Locate the cell with the specified text and output its (x, y) center coordinate. 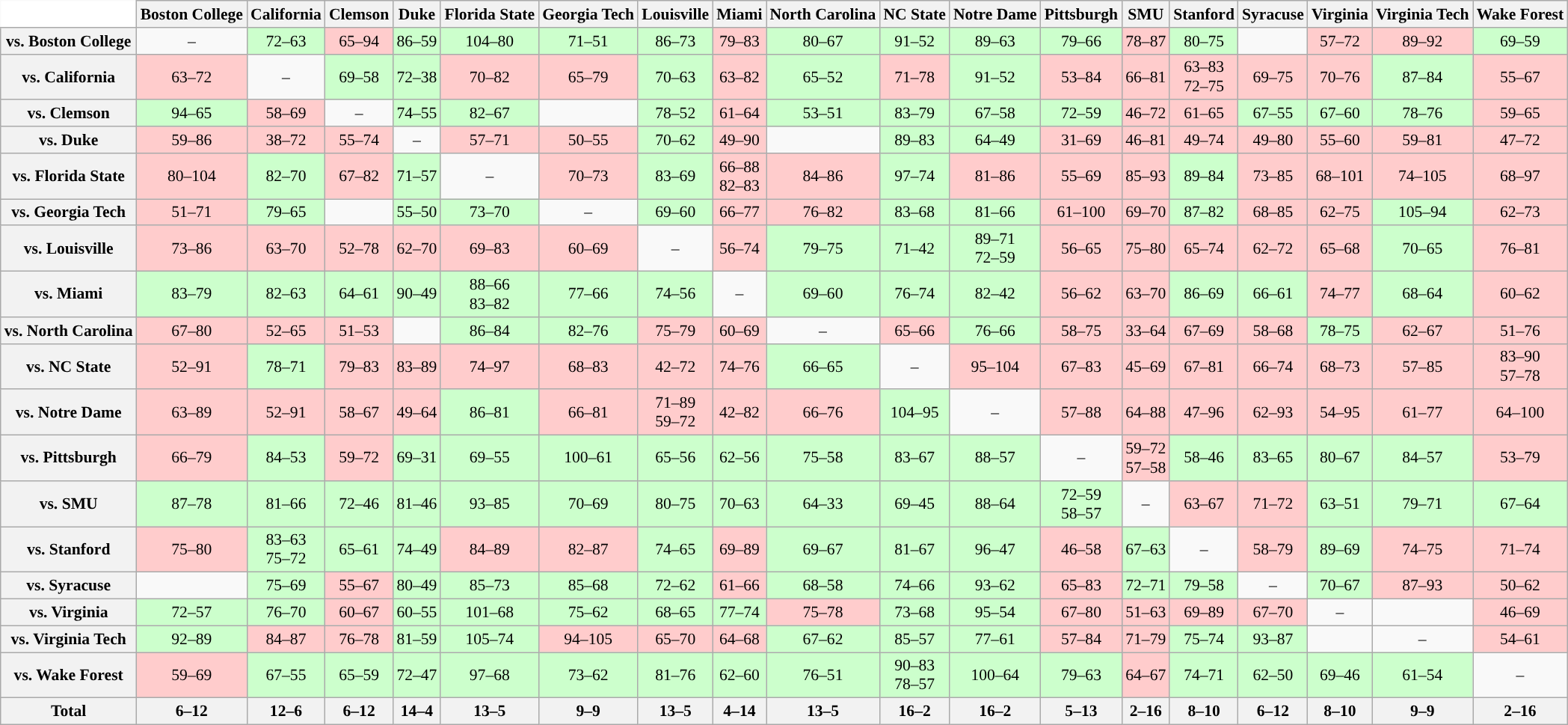
86–59 (416, 41)
62–93 (1273, 413)
70–67 (1340, 586)
88–57 (995, 458)
88–6683–82 (489, 295)
70–73 (588, 177)
76–78 (359, 639)
65–94 (359, 41)
52–78 (359, 248)
71–79 (1146, 639)
67–69 (1204, 331)
vs. Duke (69, 140)
78–71 (286, 367)
72–38 (416, 76)
55–74 (359, 140)
74–105 (1422, 177)
81–86 (995, 177)
83–68 (914, 212)
74–75 (1422, 549)
59–7257–58 (1146, 458)
38–72 (286, 140)
67–62 (823, 639)
97–68 (489, 675)
65–70 (675, 639)
86–81 (489, 413)
72–62 (675, 586)
47–96 (1204, 413)
Georgia Tech (588, 14)
100–61 (588, 458)
Virginia Tech (1422, 14)
85–73 (489, 586)
87–84 (1422, 76)
75–69 (286, 586)
82–67 (489, 114)
66–79 (191, 458)
79–63 (1081, 675)
69–67 (823, 549)
42–72 (675, 367)
vs. Florida State (69, 177)
74–71 (1204, 675)
vs. Stanford (69, 549)
69–83 (489, 248)
83–89 (416, 367)
74–56 (675, 295)
72–63 (286, 41)
77–66 (588, 295)
Virginia (1340, 14)
81–67 (914, 549)
66–8882–83 (739, 177)
Florida State (489, 14)
64–49 (995, 140)
73–62 (588, 675)
89–69 (1340, 549)
83–9057–78 (1521, 367)
58–79 (1273, 549)
79–66 (1081, 41)
87–82 (1204, 212)
59–72 (359, 458)
90–49 (416, 295)
76–74 (914, 295)
80–104 (191, 177)
95–104 (995, 367)
93–87 (1273, 639)
71–72 (1273, 504)
49–90 (739, 140)
Duke (416, 14)
57–72 (1340, 41)
82–70 (286, 177)
71–51 (588, 41)
59–65 (1521, 114)
45–69 (1146, 367)
65–83 (1081, 586)
49–80 (1273, 140)
vs. North Carolina (69, 331)
65–56 (675, 458)
79–71 (1422, 504)
51–53 (359, 331)
67–82 (359, 177)
65–61 (359, 549)
59–86 (191, 140)
5–13 (1081, 712)
86–84 (489, 331)
65–79 (588, 76)
74–55 (416, 114)
72–71 (1146, 586)
78–76 (1422, 114)
64–68 (739, 639)
71–74 (1521, 549)
62–72 (1273, 248)
76–81 (1521, 248)
85–93 (1146, 177)
64–33 (823, 504)
Boston College (191, 14)
105–94 (1422, 212)
51–63 (1146, 613)
71–78 (914, 76)
81–59 (416, 639)
55–50 (416, 212)
86–73 (675, 41)
64–100 (1521, 413)
68–73 (1340, 367)
89–92 (1422, 41)
81–46 (416, 504)
67–70 (1273, 613)
53–79 (1521, 458)
46–81 (1146, 140)
72–59 (1081, 114)
101–68 (489, 613)
69–55 (489, 458)
64–88 (1146, 413)
vs. NC State (69, 367)
83–67 (914, 458)
67–60 (1340, 114)
60–62 (1521, 295)
50–55 (588, 140)
62–56 (739, 458)
58–67 (359, 413)
86–69 (1204, 295)
82–63 (286, 295)
71–57 (416, 177)
85–57 (914, 639)
12–6 (286, 712)
89–63 (995, 41)
51–71 (191, 212)
64–61 (359, 295)
70–82 (489, 76)
vs. Virginia Tech (69, 639)
69–70 (1146, 212)
67–81 (1204, 367)
vs. Clemson (69, 114)
74–77 (1340, 295)
Clemson (359, 14)
100–64 (995, 675)
68–85 (1273, 212)
84–86 (823, 177)
vs. Louisville (69, 248)
58–68 (1273, 331)
69–31 (416, 458)
62–60 (739, 675)
71–8959–72 (675, 413)
46–72 (1146, 114)
49–74 (1204, 140)
78–75 (1340, 331)
Syracuse (1273, 14)
57–71 (489, 140)
62–73 (1521, 212)
31–69 (1081, 140)
82–76 (588, 331)
SMU (1146, 14)
61–66 (739, 586)
49–64 (416, 413)
67–64 (1521, 504)
76–70 (286, 613)
73–70 (489, 212)
54–61 (1521, 639)
42–82 (739, 413)
65–68 (1340, 248)
89–83 (914, 140)
94–65 (191, 114)
66–61 (1273, 295)
84–53 (286, 458)
63–89 (191, 413)
92–89 (191, 639)
83–6375–72 (286, 549)
88–64 (995, 504)
75–79 (675, 331)
Louisville (675, 14)
57–84 (1081, 639)
75–78 (823, 613)
14–4 (416, 712)
77–61 (995, 639)
89–84 (1204, 177)
64–67 (1146, 675)
61–54 (1422, 675)
vs. Syracuse (69, 586)
vs. Virginia (69, 613)
Pittsburgh (1081, 14)
55–69 (1081, 177)
95–54 (995, 613)
79–58 (1204, 586)
70–65 (1422, 248)
73–86 (191, 248)
63–8372–75 (1204, 76)
53–51 (823, 114)
68–58 (823, 586)
66–65 (823, 367)
62–70 (416, 248)
79–75 (823, 248)
65–74 (1204, 248)
82–87 (588, 549)
58–75 (1081, 331)
33–64 (1146, 331)
57–88 (1081, 413)
vs. California (69, 76)
72–46 (359, 504)
vs. Notre Dame (69, 413)
87–78 (191, 504)
68–101 (1340, 177)
81–76 (675, 675)
61–77 (1422, 413)
61–65 (1204, 114)
vs. Miami (69, 295)
Miami (739, 14)
94–105 (588, 639)
73–85 (1273, 177)
60–67 (359, 613)
56–65 (1081, 248)
58–46 (1204, 458)
60–55 (416, 613)
59–69 (191, 675)
65–66 (914, 331)
68–64 (1422, 295)
68–65 (675, 613)
Notre Dame (995, 14)
84–87 (286, 639)
46–58 (1081, 549)
84–89 (489, 549)
67–83 (1081, 367)
78–52 (675, 114)
71–42 (914, 248)
68–97 (1521, 177)
76–51 (823, 675)
50–62 (1521, 586)
66–77 (739, 212)
51–76 (1521, 331)
vs. Georgia Tech (69, 212)
90–8378–57 (914, 675)
84–57 (1422, 458)
59–81 (1422, 140)
66–76 (823, 413)
79–65 (286, 212)
4–14 (739, 712)
52–65 (286, 331)
North Carolina (823, 14)
69–46 (1340, 675)
Total (69, 712)
47–72 (1521, 140)
California (286, 14)
68–83 (588, 367)
70–69 (588, 504)
75–62 (588, 613)
74–49 (416, 549)
104–95 (914, 413)
74–76 (739, 367)
74–66 (914, 586)
104–80 (489, 41)
NC State (914, 14)
72–5958–57 (1081, 504)
75–74 (1204, 639)
Stanford (1204, 14)
96–47 (995, 549)
72–47 (416, 675)
78–87 (1146, 41)
77–74 (739, 613)
73–68 (914, 613)
vs. Boston College (69, 41)
62–67 (1422, 331)
87–93 (1422, 586)
Wake Forest (1521, 14)
54–95 (1340, 413)
65–59 (359, 675)
85–68 (588, 586)
69–59 (1521, 41)
93–85 (489, 504)
56–62 (1081, 295)
57–85 (1422, 367)
80–49 (416, 586)
93–62 (995, 586)
65–52 (823, 76)
63–82 (739, 76)
vs. Pittsburgh (69, 458)
63–51 (1340, 504)
70–62 (675, 140)
76–82 (823, 212)
97–74 (914, 177)
72–57 (191, 613)
46–69 (1521, 613)
105–74 (489, 639)
66–74 (1273, 367)
62–75 (1340, 212)
70–76 (1340, 76)
67–63 (1146, 549)
67–58 (995, 114)
61–100 (1081, 212)
vs. SMU (69, 504)
63–72 (191, 76)
56–74 (739, 248)
83–69 (675, 177)
76–66 (995, 331)
53–84 (1081, 76)
74–65 (675, 549)
83–65 (1273, 458)
75–58 (823, 458)
74–97 (489, 367)
63–67 (1204, 504)
58–69 (286, 114)
69–75 (1273, 76)
69–58 (359, 76)
82–42 (995, 295)
61–64 (739, 114)
vs. Wake Forest (69, 675)
62–50 (1273, 675)
89–7172–59 (995, 248)
55–60 (1340, 140)
69–45 (914, 504)
